Scan for the cell matching the given text and deliver its (X, Y) coordinate at center. 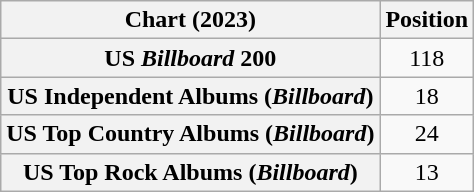
118 (427, 58)
Position (427, 20)
24 (427, 134)
US Independent Albums (Billboard) (190, 96)
US Top Country Albums (Billboard) (190, 134)
Chart (2023) (190, 20)
13 (427, 172)
US Top Rock Albums (Billboard) (190, 172)
18 (427, 96)
US Billboard 200 (190, 58)
